Locate the cell with the specified text and output its [x, y] center coordinate. 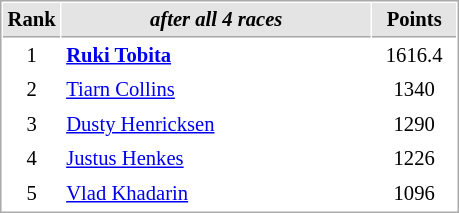
Vlad Khadarin [216, 194]
after all 4 races [216, 20]
4 [32, 158]
Ruki Tobita [216, 56]
5 [32, 194]
Rank [32, 20]
2 [32, 90]
1340 [414, 90]
3 [32, 124]
Dusty Henricksen [216, 124]
1 [32, 56]
Points [414, 20]
1096 [414, 194]
Tiarn Collins [216, 90]
1616.4 [414, 56]
1226 [414, 158]
1290 [414, 124]
Justus Henkes [216, 158]
